Return the (X, Y) coordinate for the center point of the cell that contains the specified text.  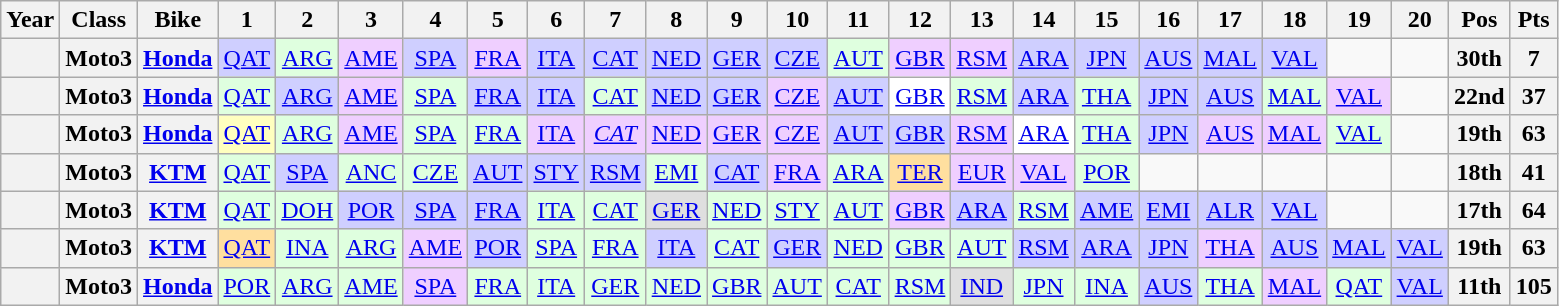
41 (1534, 172)
105 (1534, 286)
18th (1479, 172)
5 (498, 20)
ALR (1230, 210)
IND (982, 286)
20 (1420, 20)
Year (30, 20)
Bike (178, 20)
6 (556, 20)
2 (308, 20)
11th (1479, 286)
10 (797, 20)
19 (1359, 20)
17 (1230, 20)
Class (99, 20)
30th (1479, 58)
4 (435, 20)
17th (1479, 210)
Pts (1534, 20)
14 (1044, 20)
9 (737, 20)
DOH (308, 210)
8 (676, 20)
12 (920, 20)
37 (1534, 96)
18 (1294, 20)
11 (858, 20)
EUR (982, 172)
22nd (1479, 96)
3 (371, 20)
Pos (1479, 20)
1 (247, 20)
64 (1534, 210)
TER (920, 172)
ANC (371, 172)
15 (1106, 20)
16 (1168, 20)
13 (982, 20)
